Pinpoint the cell where the given text exists, returning its [X, Y] midpoint coordinate. 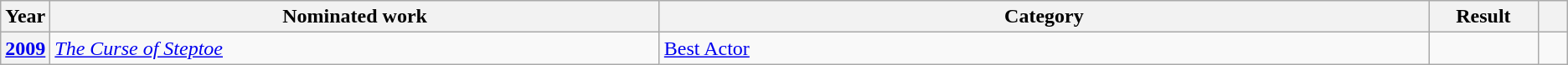
Result [1484, 17]
2009 [25, 48]
Year [25, 17]
Category [1044, 17]
Nominated work [355, 17]
The Curse of Steptoe [355, 48]
Best Actor [1044, 48]
